Detect which cell encompasses the target text, then output its [x, y] center coordinate. 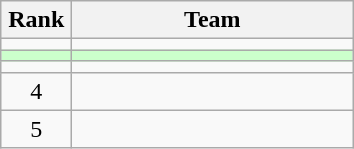
5 [36, 129]
4 [36, 91]
Team [212, 20]
Rank [36, 20]
